From the cell containing the given text, extract its center point as [X, Y] coordinate. 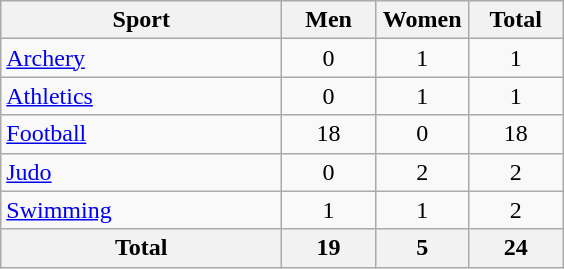
24 [516, 248]
Football [142, 134]
Athletics [142, 96]
Judo [142, 172]
Archery [142, 58]
Swimming [142, 210]
5 [422, 248]
Women [422, 20]
Men [329, 20]
Sport [142, 20]
19 [329, 248]
